Output the [X, Y] coordinate of the center of the cell containing the given text.  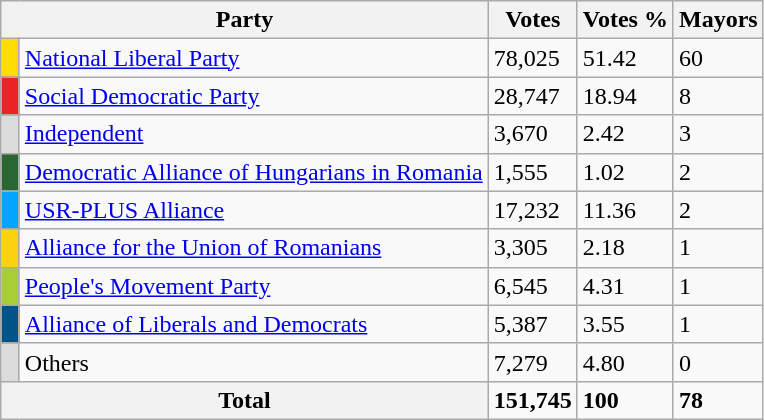
60 [718, 58]
4.80 [625, 362]
78,025 [532, 58]
5,387 [532, 324]
1,555 [532, 172]
28,747 [532, 96]
2.18 [625, 248]
Alliance of Liberals and Democrats [254, 324]
8 [718, 96]
People's Movement Party [254, 286]
7,279 [532, 362]
Votes [532, 20]
3,670 [532, 134]
18.94 [625, 96]
78 [718, 400]
6,545 [532, 286]
Others [254, 362]
3 [718, 134]
2.42 [625, 134]
17,232 [532, 210]
0 [718, 362]
100 [625, 400]
3.55 [625, 324]
3,305 [532, 248]
Mayors [718, 20]
Party [244, 20]
Independent [254, 134]
1.02 [625, 172]
151,745 [532, 400]
Democratic Alliance of Hungarians in Romania [254, 172]
Total [244, 400]
USR-PLUS Alliance [254, 210]
Votes % [625, 20]
Alliance for the Union of Romanians [254, 248]
Social Democratic Party [254, 96]
National Liberal Party [254, 58]
51.42 [625, 58]
4.31 [625, 286]
11.36 [625, 210]
